For the text-containing cell, return its midpoint in [X, Y] coordinate format. 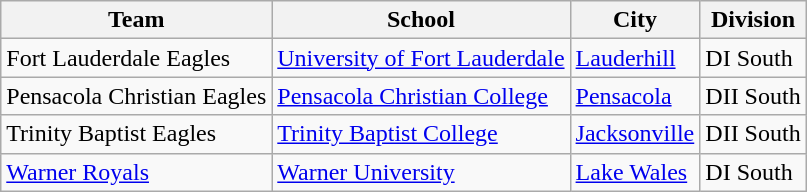
Trinity Baptist College [421, 134]
Lake Wales [635, 172]
Lauderhill [635, 58]
Jacksonville [635, 134]
School [421, 20]
University of Fort Lauderdale [421, 58]
Pensacola Christian Eagles [136, 96]
Pensacola [635, 96]
Fort Lauderdale Eagles [136, 58]
Warner Royals [136, 172]
City [635, 20]
Warner University [421, 172]
Team [136, 20]
Pensacola Christian College [421, 96]
Trinity Baptist Eagles [136, 134]
Division [753, 20]
